Extract the (X, Y) coordinate from the center of the cell holding the provided text.  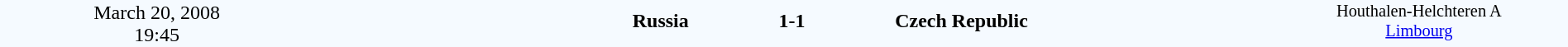
1-1 (791, 21)
March 20, 200819:45 (157, 23)
Czech Republic (1082, 21)
Russia (501, 21)
Houthalen-Helchteren ALimbourg (1419, 23)
